Scan for the cell matching the given text and deliver its (X, Y) coordinate at center. 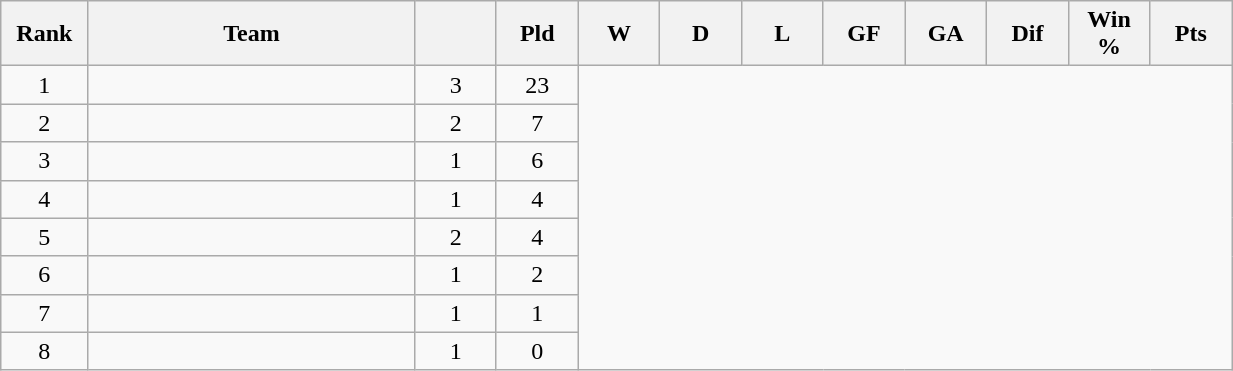
0 (537, 351)
GF (864, 34)
Rank (44, 34)
W (619, 34)
23 (537, 85)
8 (44, 351)
GA (946, 34)
L (783, 34)
Team (252, 34)
D (701, 34)
5 (44, 237)
Pts (1191, 34)
Dif (1028, 34)
Pld (537, 34)
Win % (1109, 34)
